Find where the given text appears and provide that cell's center as (X, Y) coordinate. 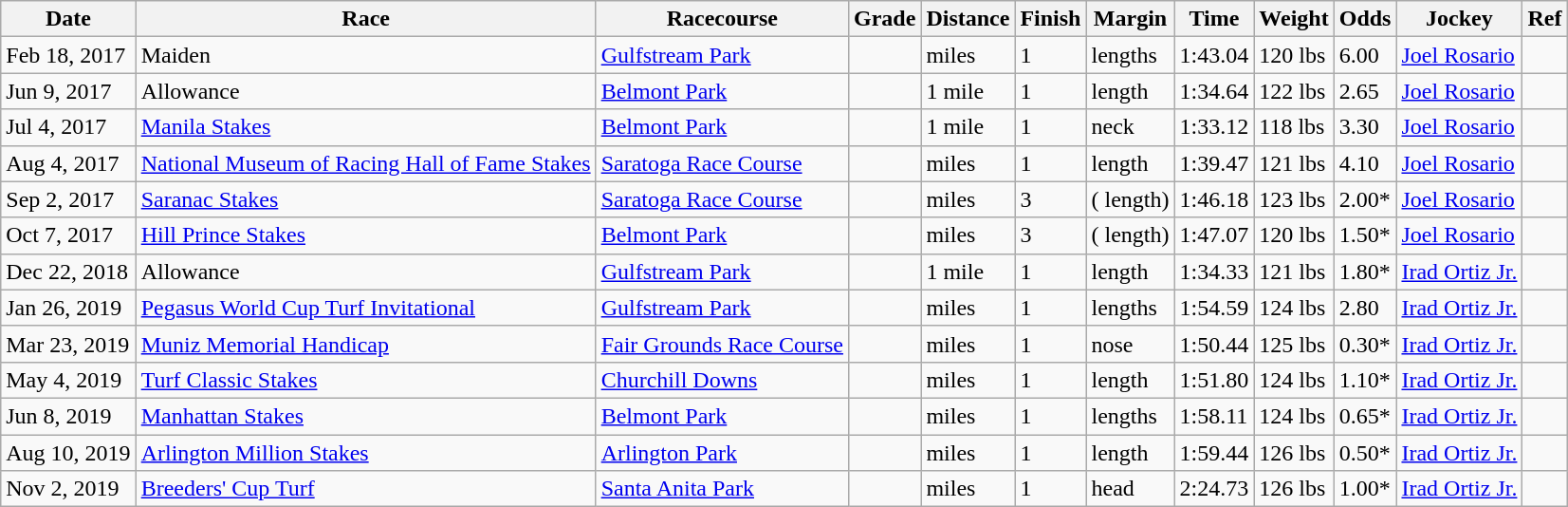
1:39.47 (1214, 163)
Distance (968, 19)
Nov 2, 2019 (68, 489)
Hill Prince Stakes (366, 235)
123 lbs (1294, 199)
Pegasus World Cup Turf Invitational (366, 308)
Manila Stakes (366, 127)
1:54.59 (1214, 308)
Finish (1051, 19)
Saranac Stakes (366, 199)
1:58.11 (1214, 416)
1:43.04 (1214, 55)
head (1131, 489)
0.65* (1365, 416)
Muniz Memorial Handicap (366, 344)
Racecourse (722, 19)
Manhattan Stakes (366, 416)
0.30* (1365, 344)
125 lbs (1294, 344)
0.50* (1365, 453)
Arlington Park (722, 453)
Oct 7, 2017 (68, 235)
neck (1131, 127)
Grade (884, 19)
Aug 4, 2017 (68, 163)
Santa Anita Park (722, 489)
Weight (1294, 19)
3.30 (1365, 127)
1:34.64 (1214, 91)
1.50* (1365, 235)
1:46.18 (1214, 199)
118 lbs (1294, 127)
1:59.44 (1214, 453)
Race (366, 19)
1:51.80 (1214, 380)
122 lbs (1294, 91)
Breeders' Cup Turf (366, 489)
Margin (1131, 19)
Jul 4, 2017 (68, 127)
Fair Grounds Race Course (722, 344)
1:47.07 (1214, 235)
nose (1131, 344)
Maiden (366, 55)
1.80* (1365, 272)
2.00* (1365, 199)
May 4, 2019 (68, 380)
Dec 22, 2018 (68, 272)
Mar 23, 2019 (68, 344)
National Museum of Racing Hall of Fame Stakes (366, 163)
1.00* (1365, 489)
Ref (1544, 19)
6.00 (1365, 55)
4.10 (1365, 163)
Jun 8, 2019 (68, 416)
Feb 18, 2017 (68, 55)
Jun 9, 2017 (68, 91)
Jockey (1459, 19)
Arlington Million Stakes (366, 453)
Sep 2, 2017 (68, 199)
Date (68, 19)
2.80 (1365, 308)
Time (1214, 19)
Churchill Downs (722, 380)
Jan 26, 2019 (68, 308)
1.10* (1365, 380)
Odds (1365, 19)
Aug 10, 2019 (68, 453)
1:50.44 (1214, 344)
Turf Classic Stakes (366, 380)
2.65 (1365, 91)
2:24.73 (1214, 489)
1:33.12 (1214, 127)
1:34.33 (1214, 272)
